Search for the cell housing the specified text and yield its (X, Y) center coordinate. 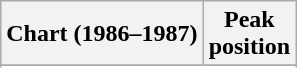
Chart (1986–1987) (102, 34)
Peakposition (249, 34)
